Identify which cell holds the provided text, then report its [x, y] central coordinate. 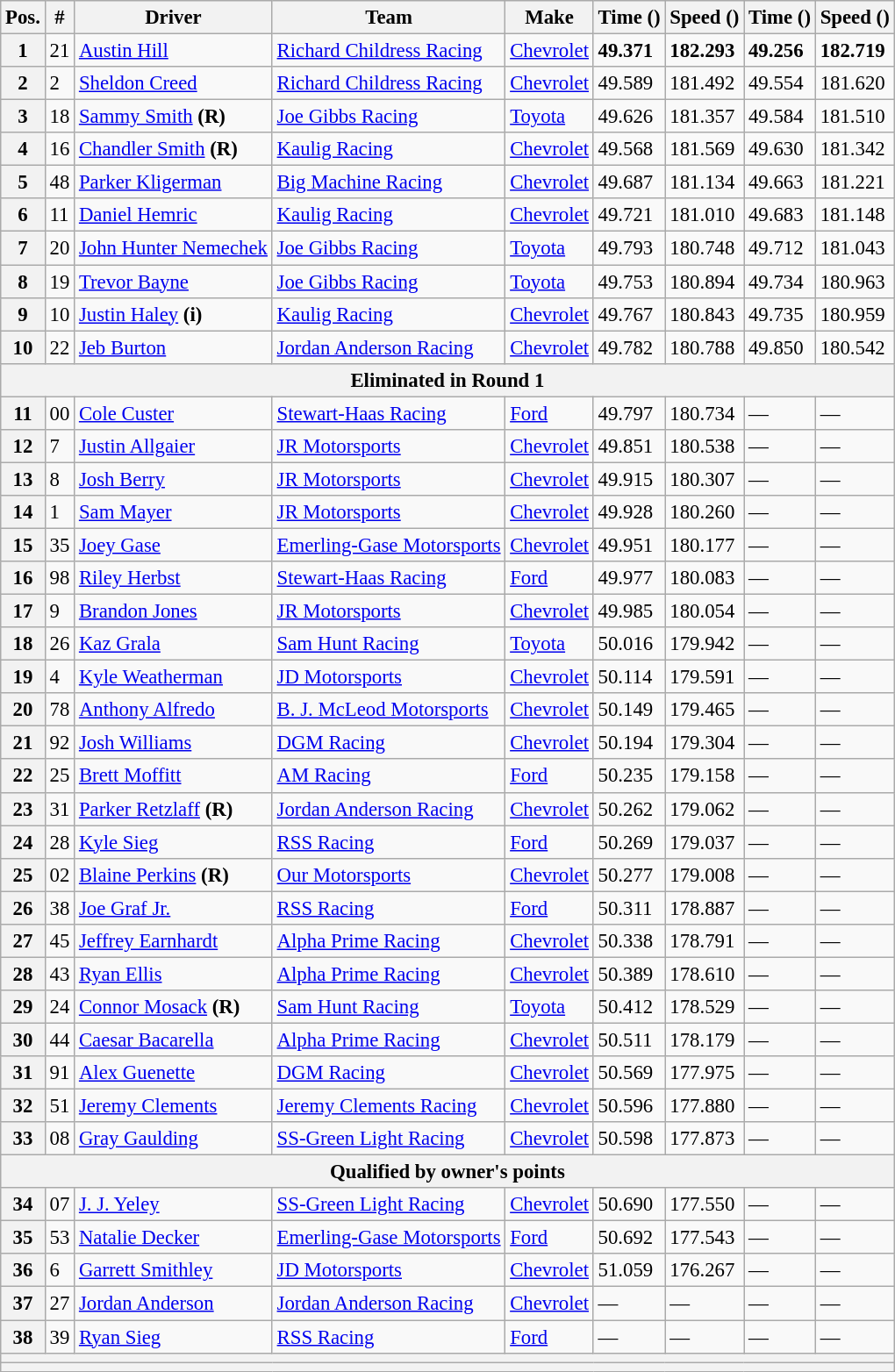
49.977 [629, 578]
Anthony Alfredo [174, 710]
179.037 [705, 842]
49.793 [629, 248]
Caesar Bacarella [174, 1040]
14 [23, 512]
Justin Allgaier [174, 447]
50.338 [629, 941]
50.235 [629, 776]
49.985 [629, 611]
Sammy Smith (R) [174, 117]
Joey Gase [174, 545]
180.788 [705, 347]
181.221 [855, 182]
44 [60, 1040]
Sheldon Creed [174, 83]
179.008 [705, 875]
180.734 [705, 413]
50.690 [629, 1204]
49.734 [780, 282]
49.712 [780, 248]
Jeremy Clements [174, 1106]
50.311 [629, 908]
Kyle Sieg [174, 842]
36 [23, 1271]
Ryan Ellis [174, 974]
Riley Herbst [174, 578]
Cole Custer [174, 413]
13 [23, 479]
Chandler Smith (R) [174, 149]
50.389 [629, 974]
Parker Retzlaff (R) [174, 809]
181.492 [705, 83]
33 [23, 1139]
181.134 [705, 182]
49.256 [780, 51]
02 [60, 875]
178.529 [705, 1007]
49.584 [780, 117]
Jeffrey Earnhardt [174, 941]
178.610 [705, 974]
49.797 [629, 413]
34 [23, 1204]
48 [60, 182]
180.083 [705, 578]
50.569 [629, 1073]
50.016 [629, 644]
37 [23, 1304]
# [60, 18]
AM Racing [389, 776]
30 [23, 1040]
181.148 [855, 215]
179.942 [705, 644]
180.959 [855, 314]
49.915 [629, 479]
180.177 [705, 545]
49.850 [780, 347]
178.791 [705, 941]
180.748 [705, 248]
49.851 [629, 447]
92 [60, 743]
180.843 [705, 314]
Connor Mosack (R) [174, 1007]
50.149 [629, 710]
177.975 [705, 1073]
181.569 [705, 149]
178.887 [705, 908]
J. J. Yeley [174, 1204]
Gray Gaulding [174, 1139]
Team [389, 18]
Blaine Perkins (R) [174, 875]
179.465 [705, 710]
179.158 [705, 776]
43 [60, 974]
180.894 [705, 282]
180.260 [705, 512]
50.277 [629, 875]
181.010 [705, 215]
78 [60, 710]
180.542 [855, 347]
17 [23, 611]
181.357 [705, 117]
49.782 [629, 347]
49.767 [629, 314]
49.687 [629, 182]
51.059 [629, 1271]
50.412 [629, 1007]
Jeremy Clements Racing [389, 1106]
98 [60, 578]
32 [23, 1106]
177.543 [705, 1238]
Josh Williams [174, 743]
180.963 [855, 282]
49.951 [629, 545]
49.683 [780, 215]
23 [23, 809]
49.721 [629, 215]
177.880 [705, 1106]
182.293 [705, 51]
Ryan Sieg [174, 1337]
49.753 [629, 282]
15 [23, 545]
Driver [174, 18]
178.179 [705, 1040]
51 [60, 1106]
07 [60, 1204]
49.554 [780, 83]
49.928 [629, 512]
5 [23, 182]
179.062 [705, 809]
49.735 [780, 314]
49.630 [780, 149]
50.269 [629, 842]
50.598 [629, 1139]
50.596 [629, 1106]
50.194 [629, 743]
Our Motorsports [389, 875]
50.511 [629, 1040]
Alex Guenette [174, 1073]
B. J. McLeod Motorsports [389, 710]
181.043 [855, 248]
181.620 [855, 83]
91 [60, 1073]
Parker Kligerman [174, 182]
176.267 [705, 1271]
181.342 [855, 149]
53 [60, 1238]
00 [60, 413]
Natalie Decker [174, 1238]
50.692 [629, 1238]
Justin Haley (i) [174, 314]
Eliminated in Round 1 [447, 380]
29 [23, 1007]
49.626 [629, 117]
Brandon Jones [174, 611]
50.262 [629, 809]
Garrett Smithley [174, 1271]
Daniel Hemric [174, 215]
Jordan Anderson [174, 1304]
49.568 [629, 149]
Kyle Weatherman [174, 677]
180.054 [705, 611]
Brett Moffitt [174, 776]
John Hunter Nemechek [174, 248]
Trevor Bayne [174, 282]
49.589 [629, 83]
08 [60, 1139]
180.307 [705, 479]
39 [60, 1337]
Qualified by owner's points [447, 1172]
177.550 [705, 1204]
3 [23, 117]
182.719 [855, 51]
Joe Graf Jr. [174, 908]
Austin Hill [174, 51]
Big Machine Racing [389, 182]
Josh Berry [174, 479]
177.873 [705, 1139]
45 [60, 941]
180.538 [705, 447]
Pos. [23, 18]
179.591 [705, 677]
12 [23, 447]
181.510 [855, 117]
49.663 [780, 182]
Jeb Burton [174, 347]
Make [549, 18]
Sam Mayer [174, 512]
179.304 [705, 743]
Kaz Grala [174, 644]
49.371 [629, 51]
50.114 [629, 677]
